Find where the given text appears and provide that cell's center as (X, Y) coordinate. 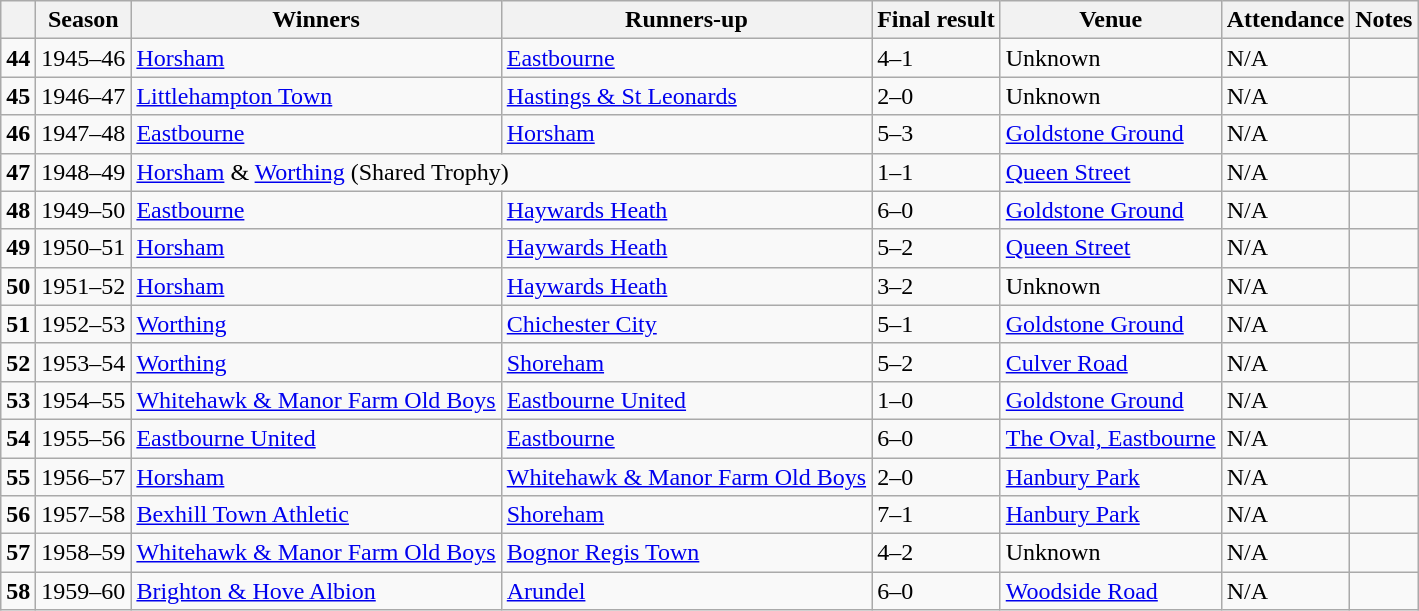
45 (18, 96)
57 (18, 553)
1948–49 (84, 172)
1–1 (936, 172)
Culver Road (1110, 362)
5–3 (936, 134)
47 (18, 172)
58 (18, 591)
1952–53 (84, 324)
1950–51 (84, 248)
Chichester City (686, 324)
Notes (1384, 20)
7–1 (936, 515)
3–2 (936, 286)
1958–59 (84, 553)
1956–57 (84, 477)
Runners-up (686, 20)
Hastings & St Leonards (686, 96)
4–2 (936, 553)
1954–55 (84, 400)
46 (18, 134)
50 (18, 286)
1949–50 (84, 210)
55 (18, 477)
44 (18, 58)
Venue (1110, 20)
Woodside Road (1110, 591)
Attendance (1285, 20)
Final result (936, 20)
51 (18, 324)
1953–54 (84, 362)
1945–46 (84, 58)
4–1 (936, 58)
Horsham & Worthing (Shared Trophy) (502, 172)
52 (18, 362)
Bexhill Town Athletic (316, 515)
Littlehampton Town (316, 96)
Winners (316, 20)
1–0 (936, 400)
5–1 (936, 324)
1955–56 (84, 438)
1946–47 (84, 96)
1957–58 (84, 515)
Arundel (686, 591)
Season (84, 20)
54 (18, 438)
48 (18, 210)
1951–52 (84, 286)
49 (18, 248)
1959–60 (84, 591)
53 (18, 400)
1947–48 (84, 134)
Bognor Regis Town (686, 553)
56 (18, 515)
The Oval, Eastbourne (1110, 438)
Brighton & Hove Albion (316, 591)
